Pinpoint the cell where the given text exists, returning its [x, y] midpoint coordinate. 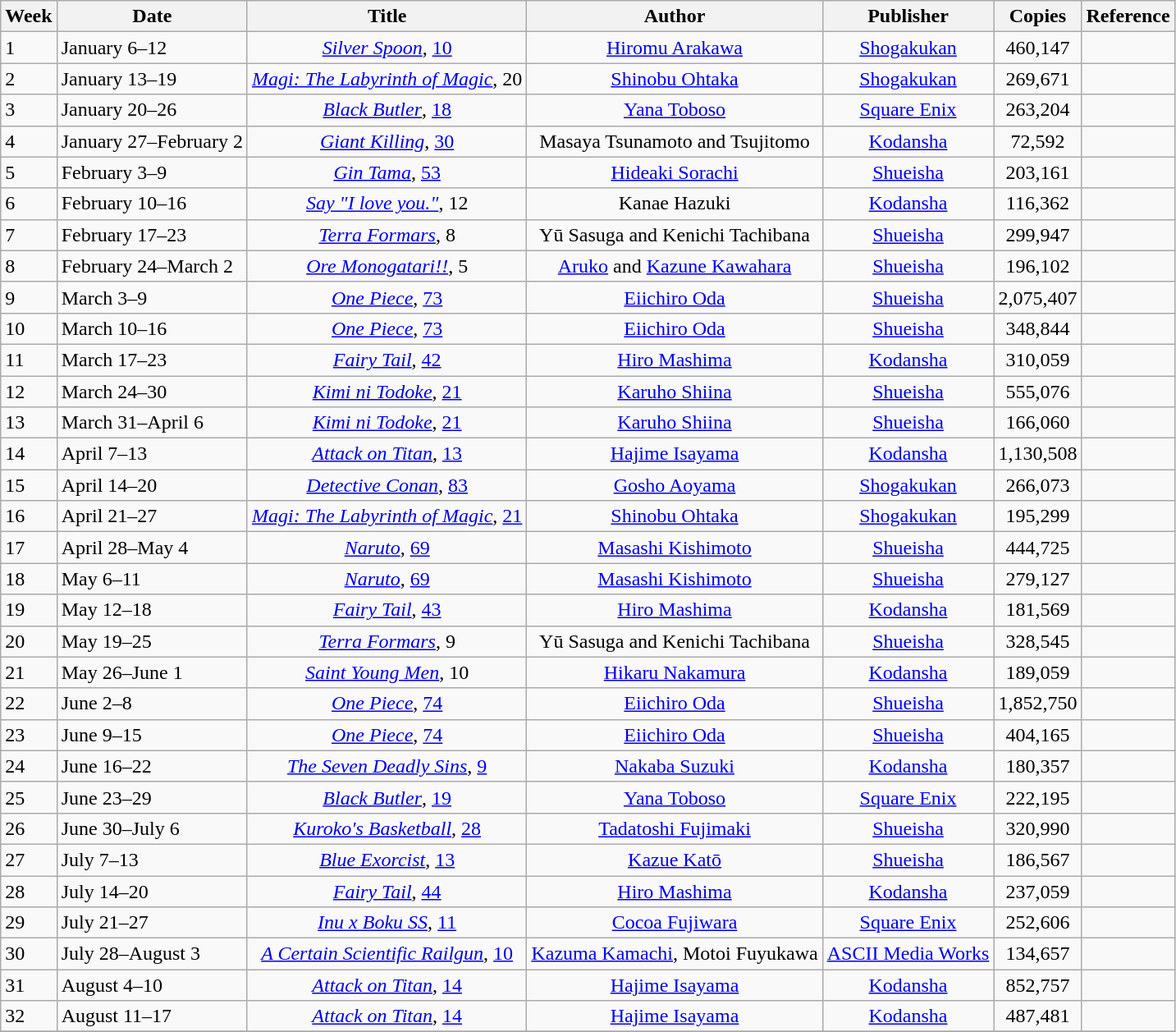
Silver Spoon, 10 [387, 48]
460,147 [1037, 48]
21 [29, 672]
May 12–18 [152, 610]
Fairy Tail, 43 [387, 610]
555,076 [1037, 392]
10 [29, 328]
29 [29, 923]
February 3–9 [152, 172]
Author [675, 16]
Masaya Tsunamoto and Tsujitomo [675, 141]
32 [29, 1016]
26 [29, 828]
January 27–February 2 [152, 141]
328,545 [1037, 641]
1,130,508 [1037, 454]
March 24–30 [152, 392]
Magi: The Labyrinth of Magic, 20 [387, 79]
Copies [1037, 16]
Publisher [908, 16]
The Seven Deadly Sins, 9 [387, 766]
310,059 [1037, 360]
4 [29, 141]
27 [29, 860]
180,357 [1037, 766]
April 21–27 [152, 516]
February 10–16 [152, 204]
Detective Conan, 83 [387, 485]
ASCII Media Works [908, 954]
Magi: The Labyrinth of Magic, 21 [387, 516]
August 4–10 [152, 985]
June 2–8 [152, 704]
17 [29, 548]
2 [29, 79]
12 [29, 392]
June 23–29 [152, 797]
269,671 [1037, 79]
July 7–13 [152, 860]
24 [29, 766]
252,606 [1037, 923]
Reference [1128, 16]
Gosho Aoyama [675, 485]
June 16–22 [152, 766]
19 [29, 610]
279,127 [1037, 579]
266,073 [1037, 485]
Kuroko's Basketball, 28 [387, 828]
299,947 [1037, 235]
116,362 [1037, 204]
28 [29, 891]
Black Butler, 18 [387, 110]
March 31–April 6 [152, 423]
January 13–19 [152, 79]
January 20–26 [152, 110]
263,204 [1037, 110]
6 [29, 204]
444,725 [1037, 548]
July 14–20 [152, 891]
72,592 [1037, 141]
March 3–9 [152, 297]
181,569 [1037, 610]
5 [29, 172]
May 6–11 [152, 579]
Kazue Katō [675, 860]
11 [29, 360]
348,844 [1037, 328]
Date [152, 16]
Gin Tama, 53 [387, 172]
Title [387, 16]
1,852,750 [1037, 704]
Inu x Boku SS, 11 [387, 923]
30 [29, 954]
June 30–July 6 [152, 828]
July 28–August 3 [152, 954]
134,657 [1037, 954]
Kanae Hazuki [675, 204]
31 [29, 985]
195,299 [1037, 516]
Black Butler, 19 [387, 797]
8 [29, 266]
Aruko and Kazune Kawahara [675, 266]
August 11–17 [152, 1016]
April 14–20 [152, 485]
Fairy Tail, 42 [387, 360]
Tadatoshi Fujimaki [675, 828]
February 17–23 [152, 235]
May 26–June 1 [152, 672]
Hideaki Sorachi [675, 172]
404,165 [1037, 735]
20 [29, 641]
196,102 [1037, 266]
Terra Formars, 9 [387, 641]
22 [29, 704]
25 [29, 797]
3 [29, 110]
189,059 [1037, 672]
Ore Monogatari!!, 5 [387, 266]
A Certain Scientific Railgun, 10 [387, 954]
April 7–13 [152, 454]
9 [29, 297]
Kazuma Kamachi, Motoi Fuyukawa [675, 954]
January 6–12 [152, 48]
1 [29, 48]
March 17–23 [152, 360]
Say "I love you.", 12 [387, 204]
852,757 [1037, 985]
166,060 [1037, 423]
7 [29, 235]
13 [29, 423]
Week [29, 16]
Hiromu Arakawa [675, 48]
Terra Formars, 8 [387, 235]
186,567 [1037, 860]
2,075,407 [1037, 297]
Saint Young Men, 10 [387, 672]
Giant Killing, 30 [387, 141]
487,481 [1037, 1016]
June 9–15 [152, 735]
Blue Exorcist, 13 [387, 860]
23 [29, 735]
15 [29, 485]
237,059 [1037, 891]
Fairy Tail, 44 [387, 891]
Attack on Titan, 13 [387, 454]
14 [29, 454]
May 19–25 [152, 641]
16 [29, 516]
March 10–16 [152, 328]
Cocoa Fujiwara [675, 923]
April 28–May 4 [152, 548]
July 21–27 [152, 923]
222,195 [1037, 797]
320,990 [1037, 828]
203,161 [1037, 172]
18 [29, 579]
February 24–March 2 [152, 266]
Nakaba Suzuki [675, 766]
Hikaru Nakamura [675, 672]
